Return [X, Y] of the center of cell containing provided text 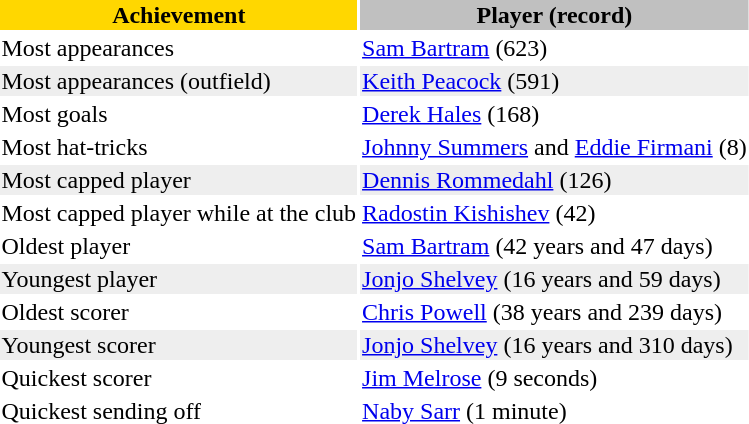
Player (record) [555, 15]
Most hat-tricks [179, 147]
Sam Bartram (42 years and 47 days) [555, 246]
Oldest scorer [179, 312]
Youngest scorer [179, 345]
Most appearances (outfield) [179, 81]
Achievement [179, 15]
Jonjo Shelvey (16 years and 59 days) [555, 279]
Youngest player [179, 279]
Derek Hales (168) [555, 114]
Sam Bartram (623) [555, 48]
Most appearances [179, 48]
Dennis Rommedahl (126) [555, 180]
Chris Powell (38 years and 239 days) [555, 312]
Oldest player [179, 246]
Most capped player while at the club [179, 213]
Quickest scorer [179, 378]
Jim Melrose (9 seconds) [555, 378]
Jonjo Shelvey (16 years and 310 days) [555, 345]
Keith Peacock (591) [555, 81]
Johnny Summers and Eddie Firmani (8) [555, 147]
Radostin Kishishev (42) [555, 213]
Most goals [179, 114]
Most capped player [179, 180]
